Locate the cell with the specified text and output its (X, Y) center coordinate. 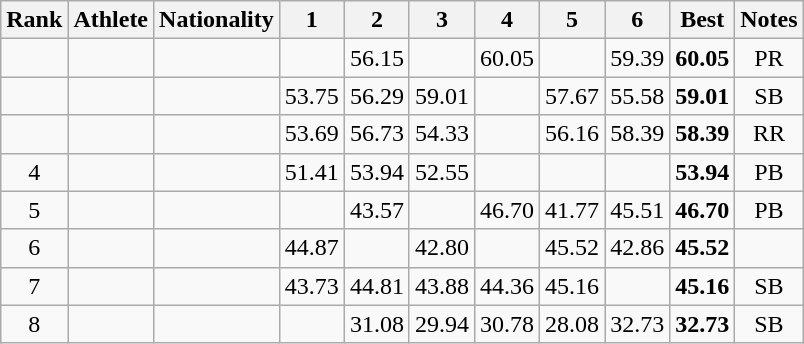
43.57 (376, 210)
45.51 (638, 210)
56.73 (376, 134)
30.78 (506, 324)
56.15 (376, 58)
PR (769, 58)
54.33 (442, 134)
42.80 (442, 248)
55.58 (638, 96)
7 (34, 286)
Nationality (217, 20)
43.73 (312, 286)
8 (34, 324)
44.36 (506, 286)
44.87 (312, 248)
Best (702, 20)
Rank (34, 20)
29.94 (442, 324)
53.69 (312, 134)
53.75 (312, 96)
28.08 (572, 324)
41.77 (572, 210)
Notes (769, 20)
44.81 (376, 286)
Athlete (111, 20)
59.39 (638, 58)
31.08 (376, 324)
2 (376, 20)
51.41 (312, 172)
57.67 (572, 96)
RR (769, 134)
43.88 (442, 286)
56.16 (572, 134)
3 (442, 20)
56.29 (376, 96)
42.86 (638, 248)
1 (312, 20)
52.55 (442, 172)
